For the text-containing cell, return its midpoint in (x, y) coordinate format. 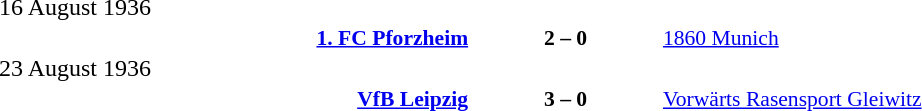
2 – 0 (566, 38)
